Return the [x, y] coordinate for the center point of the cell that contains the specified text.  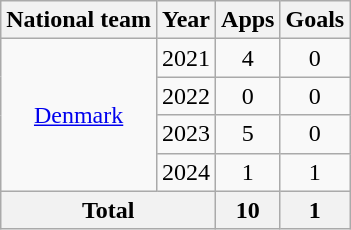
National team [79, 20]
2024 [186, 172]
Goals [315, 20]
Year [186, 20]
10 [248, 210]
Apps [248, 20]
4 [248, 58]
Denmark [79, 115]
Total [108, 210]
2021 [186, 58]
2023 [186, 134]
2022 [186, 96]
5 [248, 134]
